Output the [X, Y] coordinate of the center of the cell containing the given text.  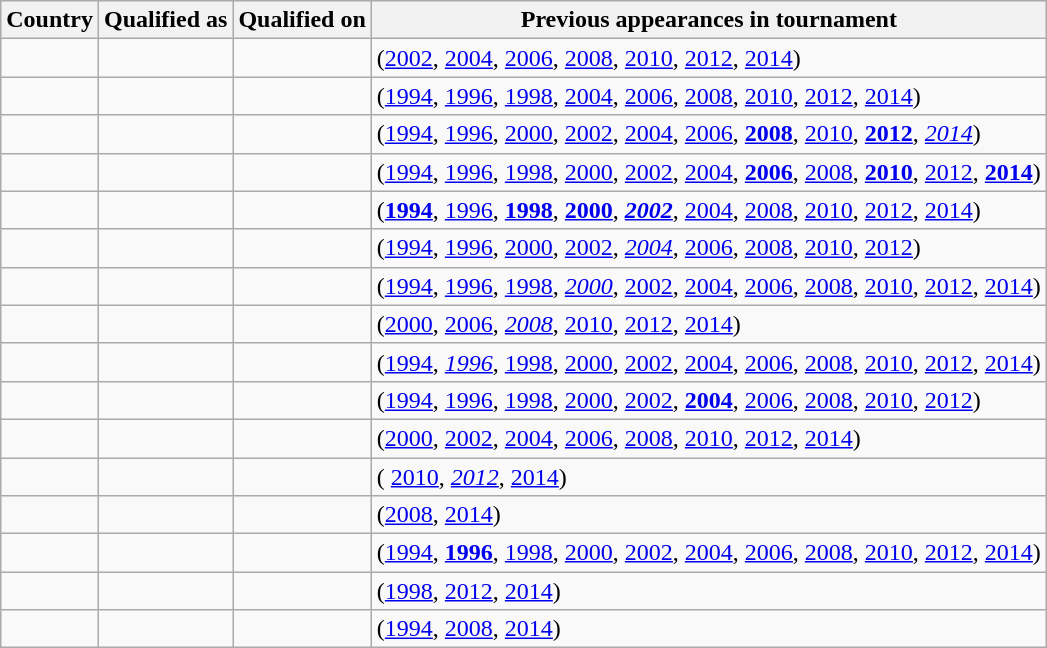
(1994, 2008, 2014) [708, 629]
Country [50, 20]
Qualified on [302, 20]
Previous appearances in tournament [708, 20]
Qualified as [165, 20]
(1994, 1996, 1998, 2000, 2002, 2004, 2008, 2010, 2012, 2014) [708, 210]
(1998, 2012, 2014) [708, 591]
( 2010, 2012, 2014) [708, 477]
(1994, 1996, 2000, 2002, 2004, 2006, 2008, 2010, 2012, 2014) [708, 134]
(2002, 2004, 2006, 2008, 2010, 2012, 2014) [708, 58]
(2008, 2014) [708, 515]
(1994, 1996, 1998, 2004, 2006, 2008, 2010, 2012, 2014) [708, 96]
(1994, 1996, 1998, 2000, 2002, 2004, 2006, 2008, 2010, 2012) [708, 400]
(2000, 2006, 2008, 2010, 2012, 2014) [708, 324]
(1994, 1996, 2000, 2002, 2004, 2006, 2008, 2010, 2012) [708, 248]
(2000, 2002, 2004, 2006, 2008, 2010, 2012, 2014) [708, 438]
